Find where the given text appears and provide that cell's center as (X, Y) coordinate. 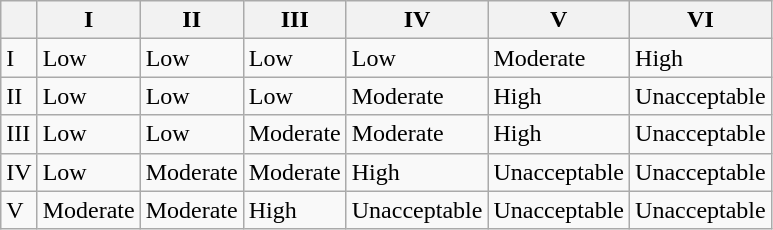
VI (701, 20)
